Locate the cell with the specified text and output its [x, y] center coordinate. 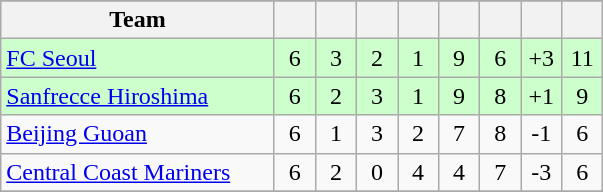
Team [138, 20]
Central Coast Mariners [138, 172]
11 [582, 58]
Sanfrecce Hiroshima [138, 96]
+1 [542, 96]
0 [376, 172]
Beijing Guoan [138, 134]
+3 [542, 58]
FC Seoul [138, 58]
-3 [542, 172]
-1 [542, 134]
